Return the (X, Y) coordinate for the center point of the cell that contains the specified text.  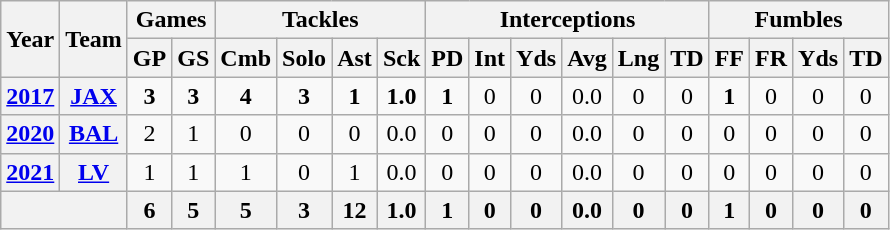
FR (772, 58)
LV (94, 172)
2020 (30, 134)
Year (30, 39)
Lng (638, 58)
12 (355, 210)
Games (170, 20)
Solo (304, 58)
6 (149, 210)
JAX (94, 96)
PD (448, 58)
2 (149, 134)
GS (194, 58)
BAL (94, 134)
Cmb (246, 58)
Interceptions (568, 20)
Ast (355, 58)
FF (729, 58)
Avg (588, 58)
Tackles (320, 20)
Int (490, 58)
GP (149, 58)
Fumbles (798, 20)
2021 (30, 172)
2017 (30, 96)
Sck (401, 58)
4 (246, 96)
Team (94, 39)
